Find where the given text appears and provide that cell's center as (X, Y) coordinate. 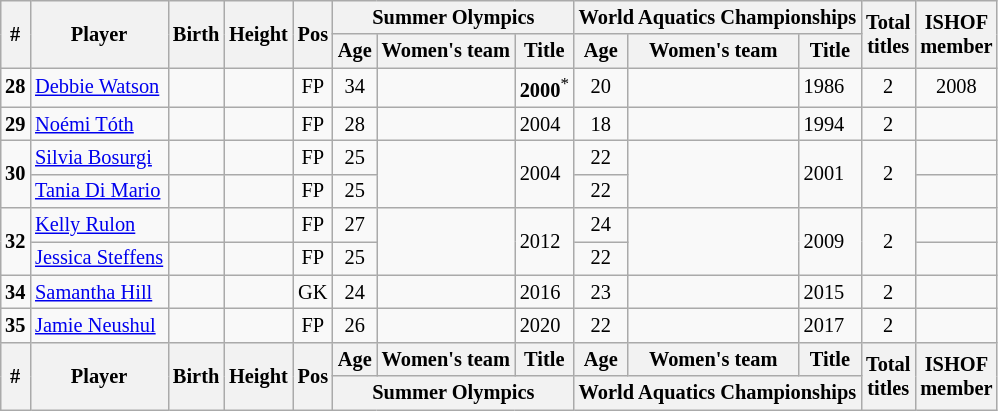
32 (15, 242)
2000* (544, 88)
Debbie Watson (99, 88)
Kelly Rulon (99, 225)
Jamie Neushul (99, 326)
Samantha Hill (99, 292)
Silvia Bosurgi (99, 157)
2001 (830, 174)
2015 (830, 292)
27 (355, 225)
Jessica Steffens (99, 258)
2020 (544, 326)
1994 (830, 124)
GK (313, 292)
2012 (544, 242)
20 (601, 88)
23 (601, 292)
2017 (830, 326)
29 (15, 124)
26 (355, 326)
18 (601, 124)
30 (15, 174)
35 (15, 326)
Tania Di Mario (99, 191)
Noémi Tóth (99, 124)
2016 (544, 292)
2008 (956, 88)
2009 (830, 242)
1986 (830, 88)
